Detect which cell encompasses the target text, then output its (x, y) center coordinate. 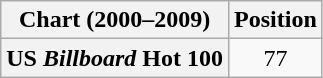
Chart (2000–2009) (115, 20)
Position (276, 20)
US Billboard Hot 100 (115, 58)
77 (276, 58)
